Provide the [x, y] coordinate of the cell's center where the given text is located.  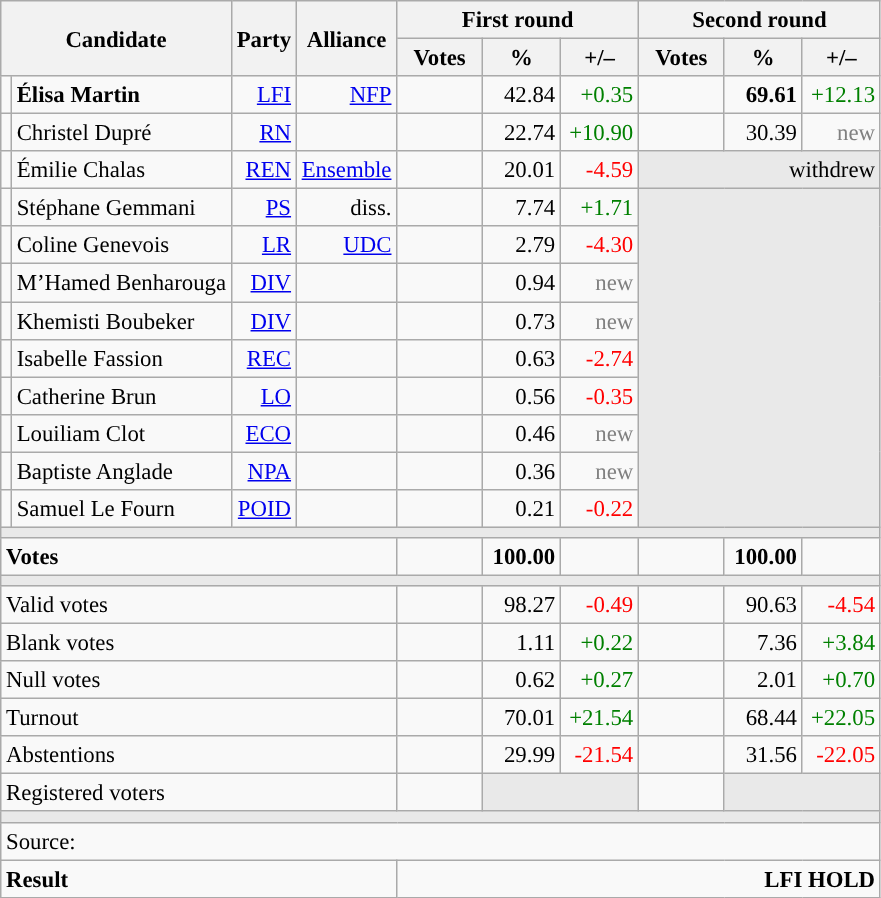
-0.22 [599, 509]
20.01 [521, 170]
+10.90 [599, 133]
LR [264, 245]
90.63 [763, 605]
+12.13 [841, 95]
22.74 [521, 133]
UDC [346, 245]
69.61 [763, 95]
Blank votes [199, 643]
+0.22 [599, 643]
0.62 [521, 680]
+21.54 [599, 718]
Khemisti Boubeker [121, 321]
diss. [346, 208]
-22.05 [841, 755]
M’Hamed Benharouga [121, 283]
+22.05 [841, 718]
2.79 [521, 245]
PS [264, 208]
Result [199, 879]
0.56 [521, 396]
Party [264, 38]
+0.27 [599, 680]
-0.49 [599, 605]
2.01 [763, 680]
1.11 [521, 643]
First round [518, 20]
ECO [264, 433]
-2.74 [599, 358]
+0.70 [841, 680]
7.36 [763, 643]
70.01 [521, 718]
Turnout [199, 718]
30.39 [763, 133]
0.36 [521, 471]
42.84 [521, 95]
Élisa Martin [121, 95]
0.94 [521, 283]
NFP [346, 95]
Ensemble [346, 170]
31.56 [763, 755]
0.73 [521, 321]
Valid votes [199, 605]
68.44 [763, 718]
Second round [760, 20]
LFI [264, 95]
Registered voters [199, 793]
Null votes [199, 680]
Louiliam Clot [121, 433]
Baptiste Anglade [121, 471]
Catherine Brun [121, 396]
Samuel Le Fourn [121, 509]
withdrew [760, 170]
98.27 [521, 605]
LO [264, 396]
-21.54 [599, 755]
Candidate [116, 38]
POID [264, 509]
+0.35 [599, 95]
REC [264, 358]
Stéphane Gemmani [121, 208]
-0.35 [599, 396]
Christel Dupré [121, 133]
LFI HOLD [639, 879]
Isabelle Fassion [121, 358]
7.74 [521, 208]
-4.30 [599, 245]
Abstentions [199, 755]
0.21 [521, 509]
Émilie Chalas [121, 170]
+3.84 [841, 643]
Source: [441, 841]
0.63 [521, 358]
NPA [264, 471]
-4.54 [841, 605]
+1.71 [599, 208]
-4.59 [599, 170]
REN [264, 170]
Alliance [346, 38]
0.46 [521, 433]
Coline Genevois [121, 245]
RN [264, 133]
29.99 [521, 755]
